From the cell containing the given text, extract its center point as (X, Y) coordinate. 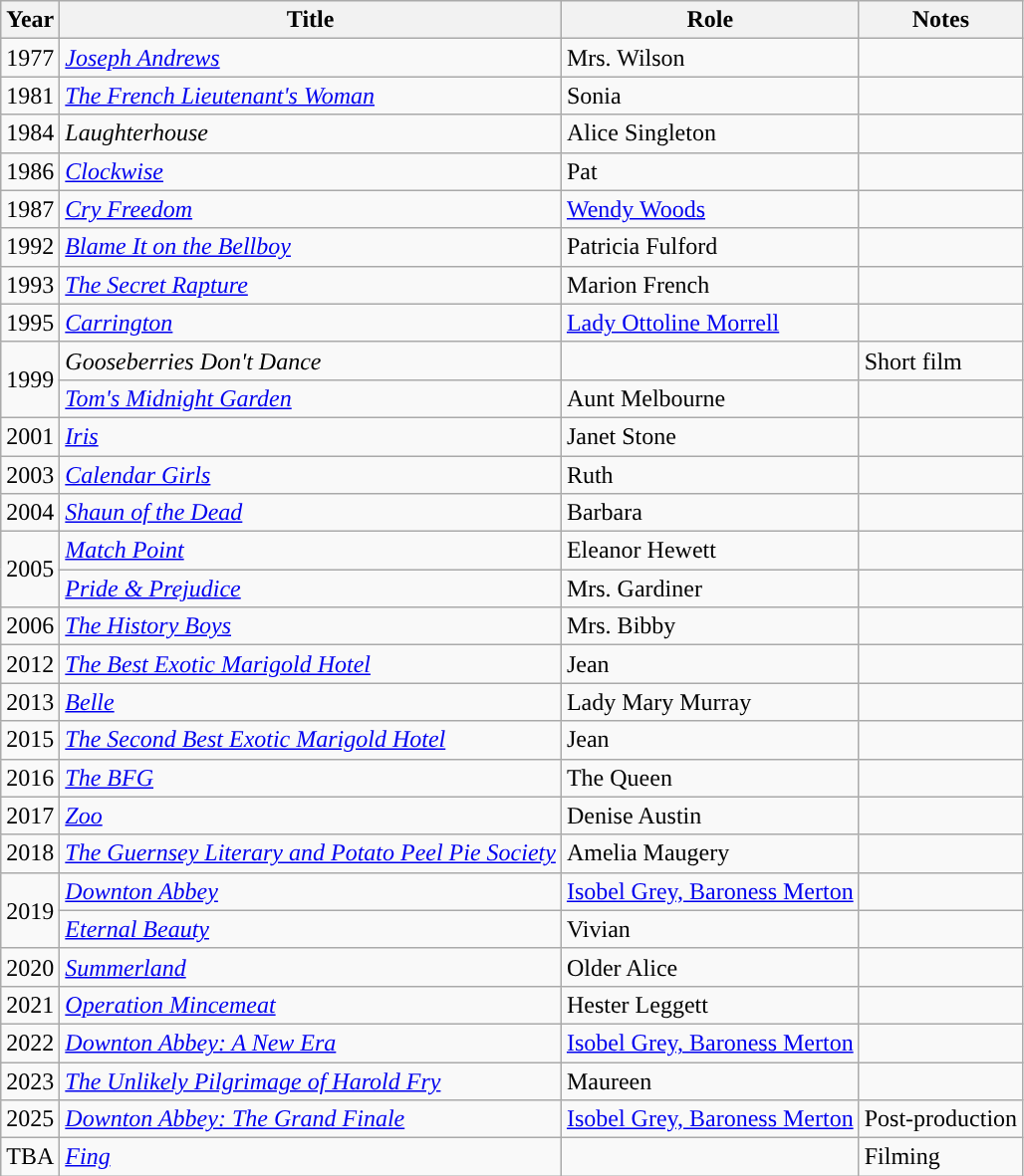
1993 (30, 285)
Vivian (709, 929)
2025 (30, 1119)
Fing (311, 1157)
Iris (311, 436)
2018 (30, 853)
Summerland (311, 967)
The Secret Rapture (311, 285)
Belle (311, 702)
Wendy Woods (709, 209)
Calendar Girls (311, 475)
Sonia (709, 96)
Older Alice (709, 967)
Gooseberries Don't Dance (311, 360)
Amelia Maugery (709, 853)
1986 (30, 171)
The French Lieutenant's Woman (311, 96)
Downton Abbey (311, 891)
Laughterhouse (311, 133)
Mrs. Gardiner (709, 588)
Barbara (709, 513)
Title (311, 20)
Notes (940, 20)
Lady Mary Murray (709, 702)
1984 (30, 133)
1992 (30, 247)
Pride & Prejudice (311, 588)
Zoo (311, 816)
1977 (30, 58)
1999 (30, 379)
Tom's Midnight Garden (311, 398)
2005 (30, 570)
2004 (30, 513)
Eleanor Hewett (709, 551)
Downton Abbey: A New Era (311, 1043)
Ruth (709, 475)
Eternal Beauty (311, 929)
2013 (30, 702)
Filming (940, 1157)
2006 (30, 626)
The Guernsey Literary and Potato Peel Pie Society (311, 853)
2019 (30, 910)
2001 (30, 436)
Operation Mincemeat (311, 1005)
Post-production (940, 1119)
Cry Freedom (311, 209)
The Unlikely Pilgrimage of Harold Fry (311, 1080)
The History Boys (311, 626)
1981 (30, 96)
Marion French (709, 285)
Pat (709, 171)
Short film (940, 360)
Year (30, 20)
Match Point (311, 551)
Aunt Melbourne (709, 398)
TBA (30, 1157)
2021 (30, 1005)
2017 (30, 816)
Denise Austin (709, 816)
1987 (30, 209)
1995 (30, 323)
Mrs. Bibby (709, 626)
Hester Leggett (709, 1005)
Janet Stone (709, 436)
The BFG (311, 778)
Mrs. Wilson (709, 58)
2020 (30, 967)
Blame It on the Bellboy (311, 247)
Downton Abbey: The Grand Finale (311, 1119)
2023 (30, 1080)
Alice Singleton (709, 133)
Lady Ottoline Morrell (709, 323)
2015 (30, 740)
Maureen (709, 1080)
Role (709, 20)
Shaun of the Dead (311, 513)
Carrington (311, 323)
2003 (30, 475)
2012 (30, 664)
The Best Exotic Marigold Hotel (311, 664)
2022 (30, 1043)
Patricia Fulford (709, 247)
Clockwise (311, 171)
Joseph Andrews (311, 58)
2016 (30, 778)
The Second Best Exotic Marigold Hotel (311, 740)
The Queen (709, 778)
